Search for the cell housing the specified text and yield its [X, Y] center coordinate. 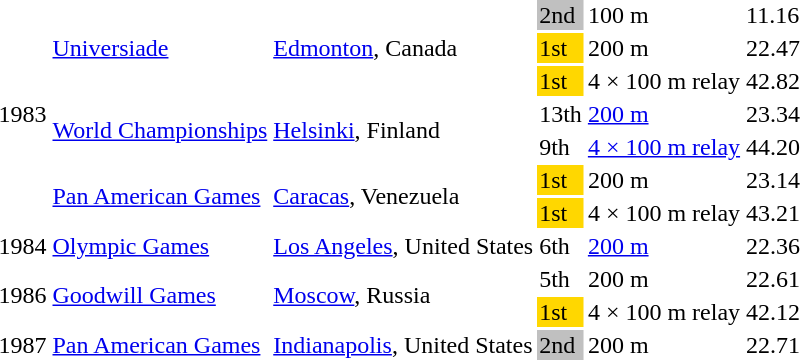
Olympic Games [160, 246]
Indianapolis, United States [404, 345]
100 m [664, 15]
World Championships [160, 130]
Edmonton, Canada [404, 48]
6th [561, 246]
Helsinki, Finland [404, 130]
5th [561, 279]
Moscow, Russia [404, 296]
Caracas, Venezuela [404, 196]
13th [561, 114]
Goodwill Games [160, 296]
9th [561, 147]
Los Angeles, United States [404, 246]
Universiade [160, 48]
